Extract the (x, y) coordinate from the center of the cell holding the provided text.  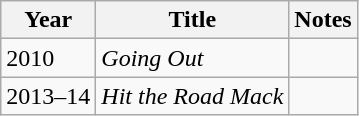
Title (192, 20)
Notes (323, 20)
Year (48, 20)
Going Out (192, 58)
Hit the Road Mack (192, 96)
2013–14 (48, 96)
2010 (48, 58)
